Detect which cell encompasses the target text, then output its (X, Y) center coordinate. 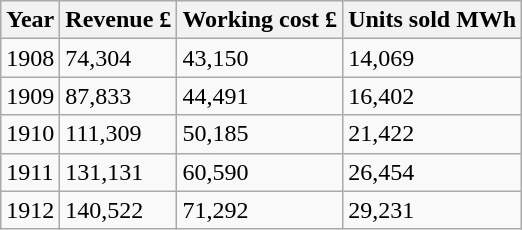
Revenue £ (118, 20)
111,309 (118, 134)
87,833 (118, 96)
21,422 (432, 134)
71,292 (260, 210)
29,231 (432, 210)
60,590 (260, 172)
Working cost £ (260, 20)
1909 (30, 96)
14,069 (432, 58)
Units sold MWh (432, 20)
44,491 (260, 96)
43,150 (260, 58)
16,402 (432, 96)
Year (30, 20)
131,131 (118, 172)
1910 (30, 134)
140,522 (118, 210)
1912 (30, 210)
1911 (30, 172)
74,304 (118, 58)
50,185 (260, 134)
26,454 (432, 172)
1908 (30, 58)
